Extract the (x, y) coordinate from the center of the cell holding the provided text.  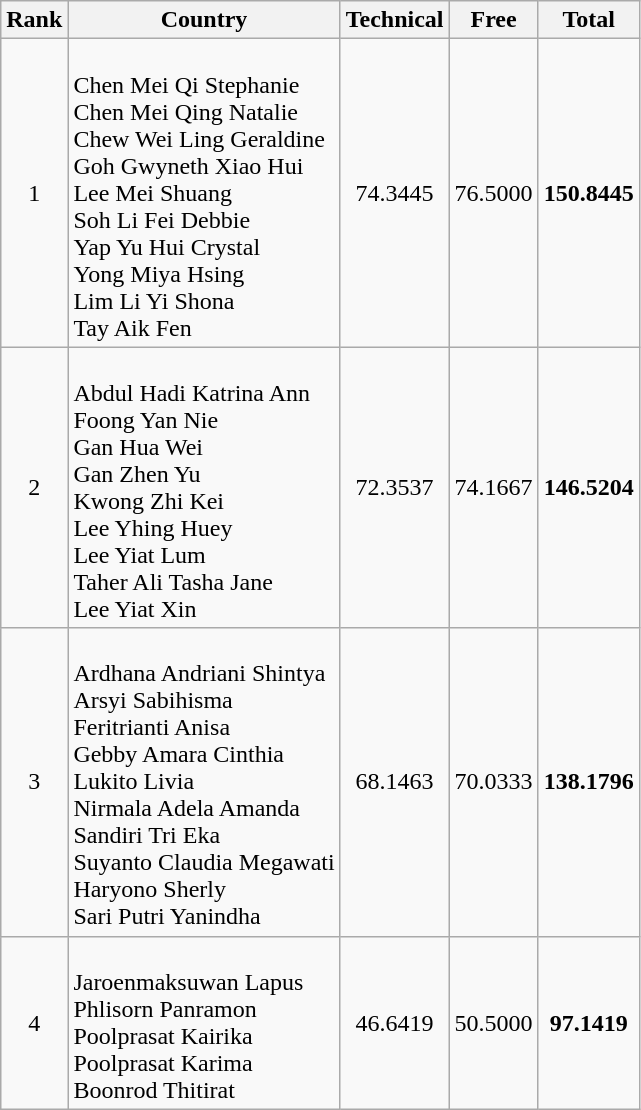
150.8445 (588, 193)
3 (34, 782)
50.5000 (494, 1022)
Country (204, 20)
Technical (394, 20)
2 (34, 488)
68.1463 (394, 782)
74.3445 (394, 193)
Abdul Hadi Katrina AnnFoong Yan NieGan Hua WeiGan Zhen YuKwong Zhi KeiLee Yhing HueyLee Yiat LumTaher Ali Tasha JaneLee Yiat Xin (204, 488)
97.1419 (588, 1022)
76.5000 (494, 193)
46.6419 (394, 1022)
Free (494, 20)
4 (34, 1022)
Jaroenmaksuwan LapusPhlisorn PanramonPoolprasat KairikaPoolprasat KarimaBoonrod Thitirat (204, 1022)
72.3537 (394, 488)
146.5204 (588, 488)
138.1796 (588, 782)
Rank (34, 20)
Total (588, 20)
74.1667 (494, 488)
70.0333 (494, 782)
1 (34, 193)
